Provide the [x, y] coordinate of the cell's center where the given text is located.  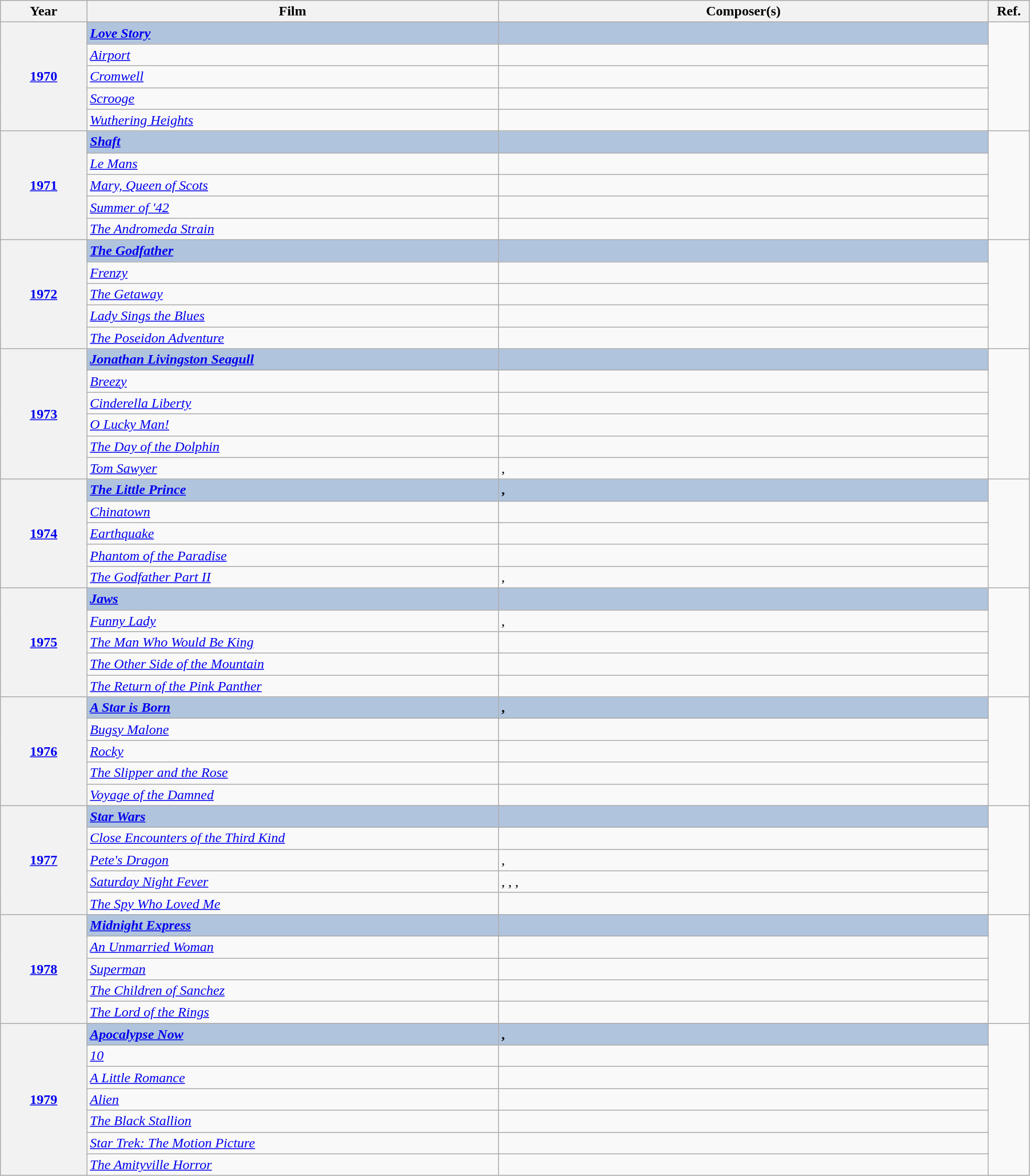
The Getaway [293, 294]
1979 [43, 1099]
Love Story [293, 33]
Close Encounters of the Third Kind [293, 838]
Voyage of the Damned [293, 795]
1976 [43, 751]
Frenzy [293, 273]
Airport [293, 55]
The Andromeda Strain [293, 229]
A Star is Born [293, 708]
The Poseidon Adventure [293, 338]
Tom Sawyer [293, 468]
1974 [43, 533]
Apocalypse Now [293, 1034]
1972 [43, 294]
1975 [43, 642]
Year [43, 11]
The Man Who Would Be King [293, 643]
10 [293, 1056]
The Godfather Part II [293, 577]
The Little Prince [293, 490]
Rocky [293, 751]
Phantom of the Paradise [293, 555]
Le Mans [293, 164]
The Children of Sanchez [293, 991]
Pete's Dragon [293, 860]
Breezy [293, 381]
Film [293, 11]
Alien [293, 1099]
Scrooge [293, 98]
Bugsy Malone [293, 729]
The Return of the Pink Panther [293, 686]
Lady Sings the Blues [293, 316]
The Godfather [293, 250]
Star Trek: The Motion Picture [293, 1143]
Summer of '42 [293, 207]
The Slipper and the Rose [293, 773]
Cinderella Liberty [293, 403]
An Unmarried Woman [293, 947]
Jonathan Livingston Seagull [293, 360]
Midnight Express [293, 925]
O Lucky Man! [293, 425]
The Spy Who Loved Me [293, 903]
1970 [43, 77]
Cromwell [293, 77]
Funny Lady [293, 620]
The Day of the Dolphin [293, 447]
The Amityville Horror [293, 1165]
Wuthering Heights [293, 120]
Superman [293, 969]
, , , [744, 882]
1977 [43, 860]
Saturday Night Fever [293, 882]
1978 [43, 968]
Jaws [293, 599]
Earthquake [293, 533]
The Black Stallion [293, 1121]
A Little Romance [293, 1078]
Mary, Queen of Scots [293, 185]
Star Wars [293, 816]
The Other Side of the Mountain [293, 664]
Composer(s) [744, 11]
Chinatown [293, 512]
The Lord of the Rings [293, 1012]
Shaft [293, 142]
1971 [43, 185]
Ref. [1008, 11]
1973 [43, 414]
